Pinpoint the cell where the given text exists, returning its (X, Y) midpoint coordinate. 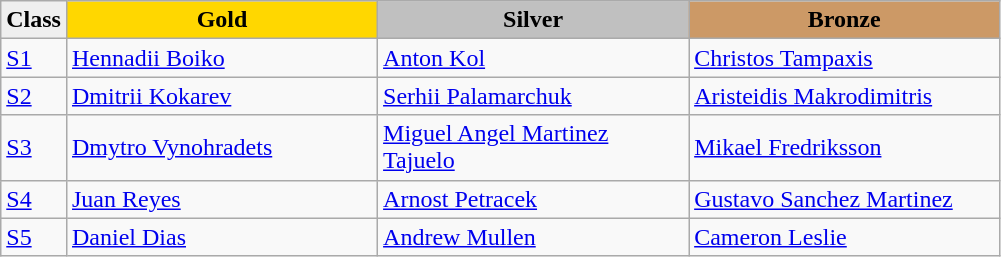
Dmitrii Kokarev (222, 96)
Aristeidis Makrodimitris (844, 96)
S4 (34, 199)
Arnost Petracek (534, 199)
Mikael Fredriksson (844, 148)
Cameron Leslie (844, 237)
Serhii Palamarchuk (534, 96)
S1 (34, 58)
Miguel Angel Martinez Tajuelo (534, 148)
Gustavo Sanchez Martinez (844, 199)
Class (34, 20)
Gold (222, 20)
Daniel Dias (222, 237)
Silver (534, 20)
Anton Kol (534, 58)
Dmytro Vynohradets (222, 148)
Juan Reyes (222, 199)
Andrew Mullen (534, 237)
Bronze (844, 20)
S2 (34, 96)
S3 (34, 148)
S5 (34, 237)
Christos Tampaxis (844, 58)
Hennadii Boiko (222, 58)
